Determine the [X, Y] coordinate at the center of the cell enclosing the given text.  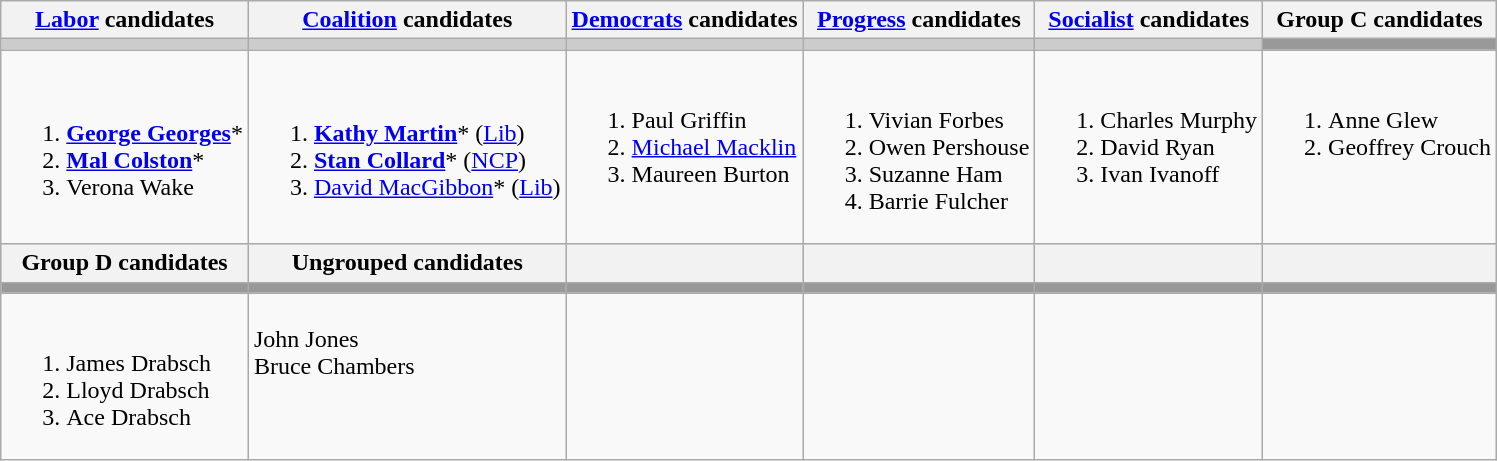
John Jones Bruce Chambers [407, 376]
Group D candidates [125, 263]
Socialist candidates [1149, 20]
Progress candidates [919, 20]
Anne GlewGeoffrey Crouch [1380, 147]
Group C candidates [1380, 20]
Vivian ForbesOwen PershouseSuzanne HamBarrie Fulcher [919, 147]
Ungrouped candidates [407, 263]
James DrabschLloyd DrabschAce Drabsch [125, 376]
Labor candidates [125, 20]
Kathy Martin* (Lib)Stan Collard* (NCP)David MacGibbon* (Lib) [407, 147]
Coalition candidates [407, 20]
George Georges*Mal Colston*Verona Wake [125, 147]
Paul GriffinMichael MacklinMaureen Burton [684, 147]
Democrats candidates [684, 20]
Charles MurphyDavid RyanIvan Ivanoff [1149, 147]
